Capture the cell that displays the provided text and extract its [X, Y] central coordinate. 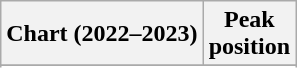
Chart (2022–2023) [102, 34]
Peakposition [249, 34]
